Determine the (X, Y) coordinate at the center of the cell enclosing the given text.  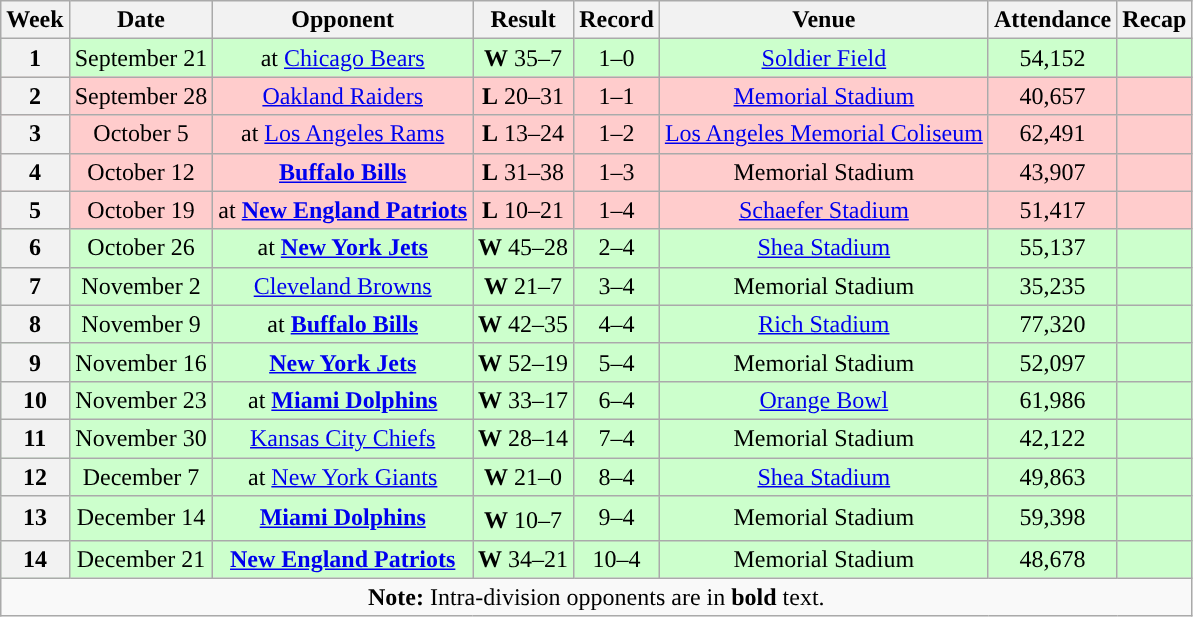
at Los Angeles Rams (343, 134)
October 19 (141, 210)
3 (35, 134)
40,657 (1052, 96)
6–4 (617, 400)
11 (35, 438)
October 12 (141, 172)
Cleveland Browns (343, 286)
October 5 (141, 134)
Orange Bowl (824, 400)
Opponent (343, 20)
December 7 (141, 477)
at Miami Dolphins (343, 400)
November 23 (141, 400)
54,152 (1052, 58)
52,097 (1052, 362)
Rich Stadium (824, 324)
Result (524, 20)
at New England Patriots (343, 210)
W 28–14 (524, 438)
Recap (1154, 20)
W 21–0 (524, 477)
at New York Jets (343, 248)
November 9 (141, 324)
2 (35, 96)
13 (35, 518)
W 10–7 (524, 518)
Venue (824, 20)
W 21–7 (524, 286)
Miami Dolphins (343, 518)
December 21 (141, 559)
49,863 (1052, 477)
1 (35, 58)
Oakland Raiders (343, 96)
51,417 (1052, 210)
L 10–21 (524, 210)
7–4 (617, 438)
5–4 (617, 362)
5 (35, 210)
W 45–28 (524, 248)
at New York Giants (343, 477)
Record (617, 20)
September 28 (141, 96)
1–2 (617, 134)
L 13–24 (524, 134)
6 (35, 248)
43,907 (1052, 172)
at Chicago Bears (343, 58)
1–4 (617, 210)
4–4 (617, 324)
at Buffalo Bills (343, 324)
4 (35, 172)
November 16 (141, 362)
Week (35, 20)
77,320 (1052, 324)
1–3 (617, 172)
W 35–7 (524, 58)
Note: Intra-division opponents are in bold text. (596, 597)
September 21 (141, 58)
Date (141, 20)
Los Angeles Memorial Coliseum (824, 134)
Kansas City Chiefs (343, 438)
W 42–35 (524, 324)
November 2 (141, 286)
8–4 (617, 477)
12 (35, 477)
W 34–21 (524, 559)
New York Jets (343, 362)
14 (35, 559)
December 14 (141, 518)
48,678 (1052, 559)
10 (35, 400)
35,235 (1052, 286)
8 (35, 324)
59,398 (1052, 518)
7 (35, 286)
1–1 (617, 96)
3–4 (617, 286)
1–0 (617, 58)
9–4 (617, 518)
9 (35, 362)
New England Patriots (343, 559)
W 33–17 (524, 400)
L 20–31 (524, 96)
62,491 (1052, 134)
10–4 (617, 559)
November 30 (141, 438)
42,122 (1052, 438)
55,137 (1052, 248)
Schaefer Stadium (824, 210)
2–4 (617, 248)
L 31–38 (524, 172)
Buffalo Bills (343, 172)
Attendance (1052, 20)
October 26 (141, 248)
W 52–19 (524, 362)
Soldier Field (824, 58)
61,986 (1052, 400)
